Determine the [x, y] coordinate at the center of the cell enclosing the given text.  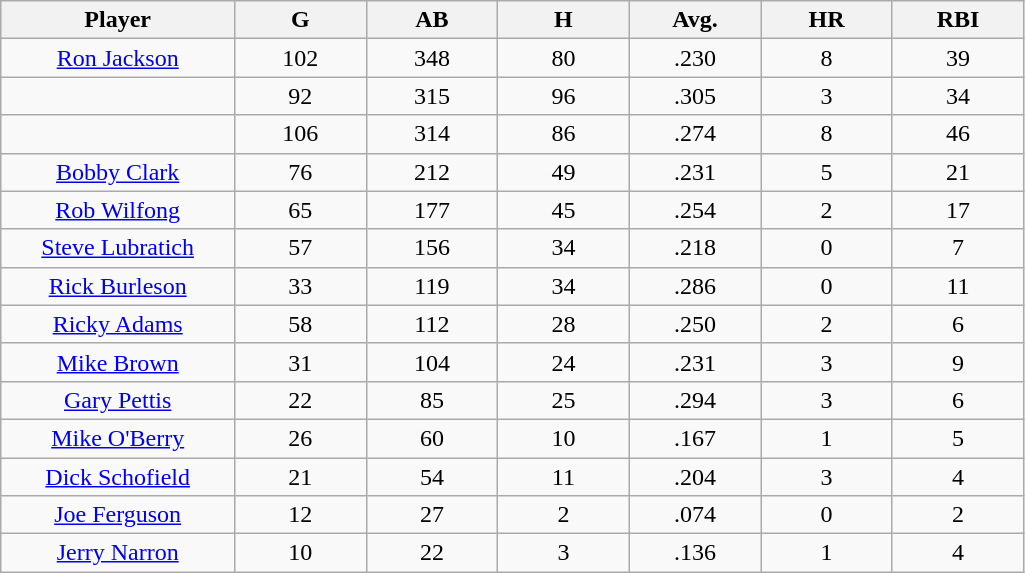
58 [301, 324]
Avg. [695, 20]
Gary Pettis [118, 400]
25 [564, 400]
315 [432, 96]
348 [432, 58]
.074 [695, 515]
Jerry Narron [118, 553]
314 [432, 134]
177 [432, 210]
.230 [695, 58]
80 [564, 58]
.286 [695, 286]
65 [301, 210]
Joe Ferguson [118, 515]
106 [301, 134]
AB [432, 20]
Rick Burleson [118, 286]
12 [301, 515]
49 [564, 172]
33 [301, 286]
RBI [958, 20]
Rob Wilfong [118, 210]
39 [958, 58]
57 [301, 248]
Ron Jackson [118, 58]
212 [432, 172]
60 [432, 438]
86 [564, 134]
.218 [695, 248]
.294 [695, 400]
.136 [695, 553]
9 [958, 362]
Mike Brown [118, 362]
17 [958, 210]
26 [301, 438]
54 [432, 477]
Steve Lubratich [118, 248]
Ricky Adams [118, 324]
92 [301, 96]
Mike O'Berry [118, 438]
46 [958, 134]
.274 [695, 134]
.254 [695, 210]
112 [432, 324]
Bobby Clark [118, 172]
.167 [695, 438]
.305 [695, 96]
119 [432, 286]
Player [118, 20]
H [564, 20]
27 [432, 515]
HR [827, 20]
76 [301, 172]
85 [432, 400]
96 [564, 96]
7 [958, 248]
45 [564, 210]
28 [564, 324]
Dick Schofield [118, 477]
102 [301, 58]
G [301, 20]
104 [432, 362]
156 [432, 248]
.250 [695, 324]
31 [301, 362]
24 [564, 362]
.204 [695, 477]
